Scan for the cell matching the given text and deliver its (X, Y) coordinate at center. 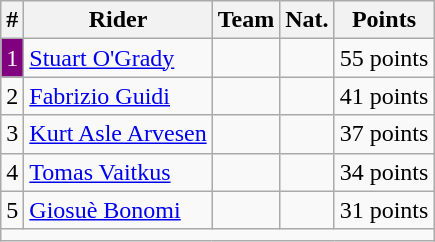
Fabrizio Guidi (118, 96)
37 points (384, 134)
31 points (384, 210)
# (12, 20)
Team (246, 20)
5 (12, 210)
1 (12, 58)
4 (12, 172)
Tomas Vaitkus (118, 172)
Nat. (307, 20)
55 points (384, 58)
Kurt Asle Arvesen (118, 134)
Rider (118, 20)
41 points (384, 96)
Points (384, 20)
3 (12, 134)
2 (12, 96)
34 points (384, 172)
Giosuè Bonomi (118, 210)
Stuart O'Grady (118, 58)
